Search for the cell housing the specified text and yield its [x, y] center coordinate. 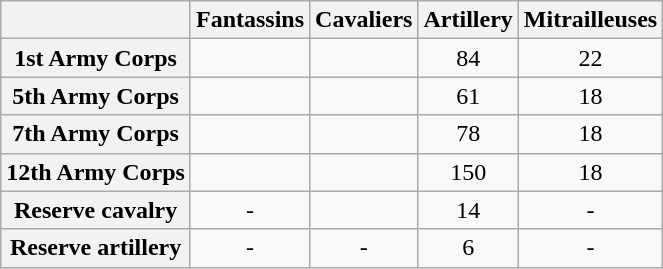
78 [468, 134]
61 [468, 96]
5th Army Corps [96, 96]
14 [468, 210]
7th Army Corps [96, 134]
Reserve artillery [96, 248]
Fantassins [250, 20]
Cavaliers [364, 20]
1st Army Corps [96, 58]
12th Army Corps [96, 172]
Reserve cavalry [96, 210]
84 [468, 58]
Mitrailleuses [590, 20]
6 [468, 248]
22 [590, 58]
Artillery [468, 20]
150 [468, 172]
